Search for the cell housing the specified text and yield its (X, Y) center coordinate. 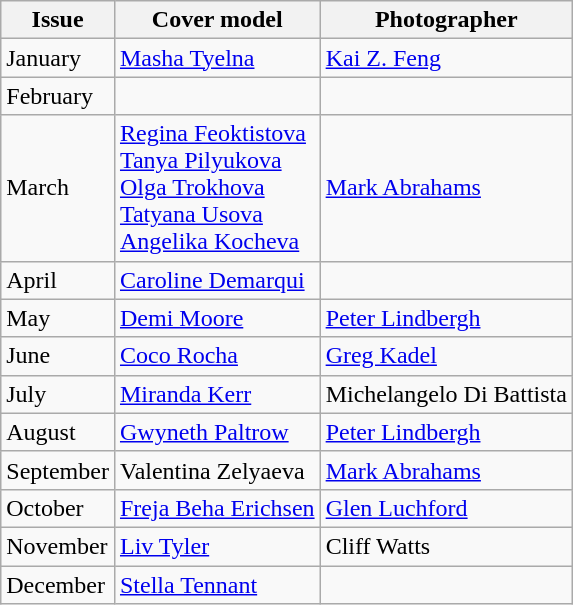
May (58, 318)
Photographer (446, 20)
November (58, 546)
Cover model (217, 20)
April (58, 280)
Regina FeoktistovaTanya PilyukovaOlga TrokhovaTatyana UsovaAngelika Kocheva (217, 188)
June (58, 356)
October (58, 508)
Glen Luchford (446, 508)
Michelangelo Di Battista (446, 394)
Greg Kadel (446, 356)
March (58, 188)
Freja Beha Erichsen (217, 508)
Issue (58, 20)
July (58, 394)
Kai Z. Feng (446, 58)
Caroline Demarqui (217, 280)
Gwyneth Paltrow (217, 432)
Masha Tyelna (217, 58)
Coco Rocha (217, 356)
Cliff Watts (446, 546)
Demi Moore (217, 318)
Miranda Kerr (217, 394)
Valentina Zelyaeva (217, 470)
August (58, 432)
Stella Tennant (217, 585)
January (58, 58)
February (58, 96)
September (58, 470)
Liv Tyler (217, 546)
December (58, 585)
